Pinpoint the cell where the given text exists, returning its (x, y) midpoint coordinate. 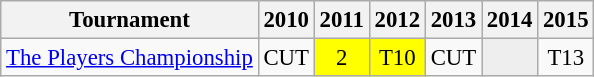
T10 (397, 58)
2012 (397, 20)
2010 (286, 20)
Tournament (130, 20)
2014 (510, 20)
The Players Championship (130, 58)
2013 (453, 20)
2 (342, 58)
T13 (566, 58)
2011 (342, 20)
2015 (566, 20)
